Extract the (x, y) coordinate from the center of the cell holding the provided text.  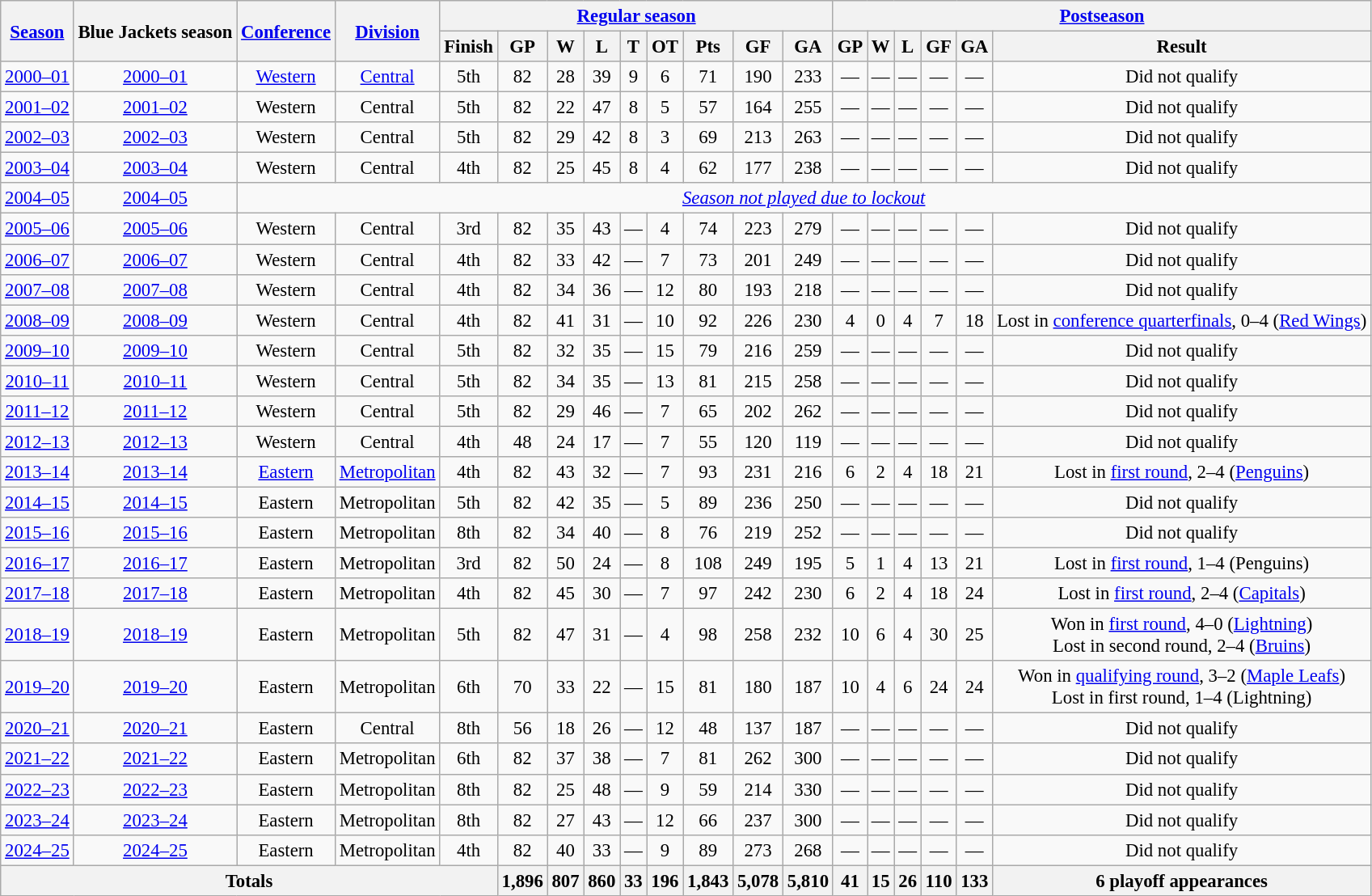
71 (708, 77)
1,843 (708, 881)
110 (939, 881)
255 (808, 108)
57 (708, 108)
Blue Jackets season (155, 31)
T (634, 47)
180 (758, 687)
279 (808, 229)
232 (808, 636)
17 (602, 442)
Lost in first round, 2–4 (Penguins) (1182, 472)
79 (708, 350)
201 (758, 260)
92 (708, 320)
219 (758, 533)
268 (808, 850)
65 (708, 412)
Result (1182, 47)
3 (665, 137)
259 (808, 350)
38 (602, 759)
242 (758, 594)
62 (708, 168)
73 (708, 260)
70 (522, 687)
Totals (249, 881)
Season not played due to lockout (804, 198)
164 (758, 108)
233 (808, 77)
OT (665, 47)
252 (808, 533)
223 (758, 229)
55 (708, 442)
120 (758, 442)
195 (808, 564)
5,810 (808, 881)
74 (708, 229)
237 (758, 820)
119 (808, 442)
202 (758, 412)
133 (975, 881)
Lost in first round, 1–4 (Penguins) (1182, 564)
236 (758, 502)
Won in first round, 4–0 (Lightning)Lost in second round, 2–4 (Bruins) (1182, 636)
Regular season (636, 16)
250 (808, 502)
0 (881, 320)
Division (387, 31)
860 (602, 881)
218 (808, 290)
137 (758, 729)
330 (808, 789)
6 playoff appearances (1182, 881)
238 (808, 168)
Lost in conference quarterfinals, 0–4 (Red Wings) (1182, 320)
1 (881, 564)
50 (566, 564)
226 (758, 320)
Pts (708, 47)
273 (758, 850)
108 (708, 564)
80 (708, 290)
27 (566, 820)
213 (758, 137)
37 (566, 759)
214 (758, 789)
215 (758, 381)
Postseason (1101, 16)
59 (708, 789)
66 (708, 820)
231 (758, 472)
5,078 (758, 881)
69 (708, 137)
39 (602, 77)
97 (708, 594)
Conference (286, 31)
196 (665, 881)
98 (708, 636)
193 (758, 290)
190 (758, 77)
36 (602, 290)
56 (522, 729)
46 (602, 412)
Won in qualifying round, 3–2 (Maple Leafs)Lost in first round, 1–4 (Lightning) (1182, 687)
93 (708, 472)
28 (566, 77)
263 (808, 137)
1,896 (522, 881)
Season (37, 31)
Lost in first round, 2–4 (Capitals) (1182, 594)
177 (758, 168)
76 (708, 533)
807 (566, 881)
Finish (469, 47)
